Provide the [x, y] coordinate of the cell's center where the given text is located.  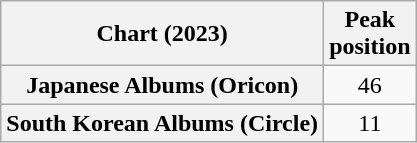
11 [370, 123]
Japanese Albums (Oricon) [162, 85]
South Korean Albums (Circle) [162, 123]
46 [370, 85]
Chart (2023) [162, 34]
Peakposition [370, 34]
